Output the (X, Y) coordinate of the center of the cell containing the given text.  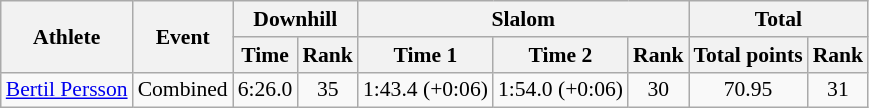
Athlete (67, 36)
Time 1 (426, 55)
Time 2 (560, 55)
1:54.0 (+0:06) (560, 90)
Time (266, 55)
Event (183, 36)
70.95 (748, 90)
1:43.4 (+0:06) (426, 90)
Slalom (524, 19)
Total points (748, 55)
Downhill (296, 19)
6:26.0 (266, 90)
30 (658, 90)
Combined (183, 90)
31 (838, 90)
Total (779, 19)
Bertil Persson (67, 90)
35 (328, 90)
